Return [X, Y] of the center of cell containing provided text 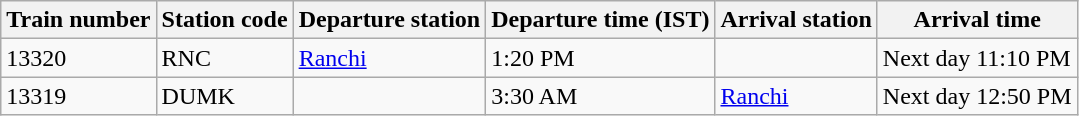
Next day 12:50 PM [977, 96]
Next day 11:10 PM [977, 58]
DUMK [224, 96]
Departure time (IST) [600, 20]
Departure station [390, 20]
Station code [224, 20]
13320 [78, 58]
3:30 AM [600, 96]
RNC [224, 58]
Arrival station [796, 20]
Train number [78, 20]
Arrival time [977, 20]
13319 [78, 96]
1:20 PM [600, 58]
